Return [X, Y] of the center of cell containing provided text 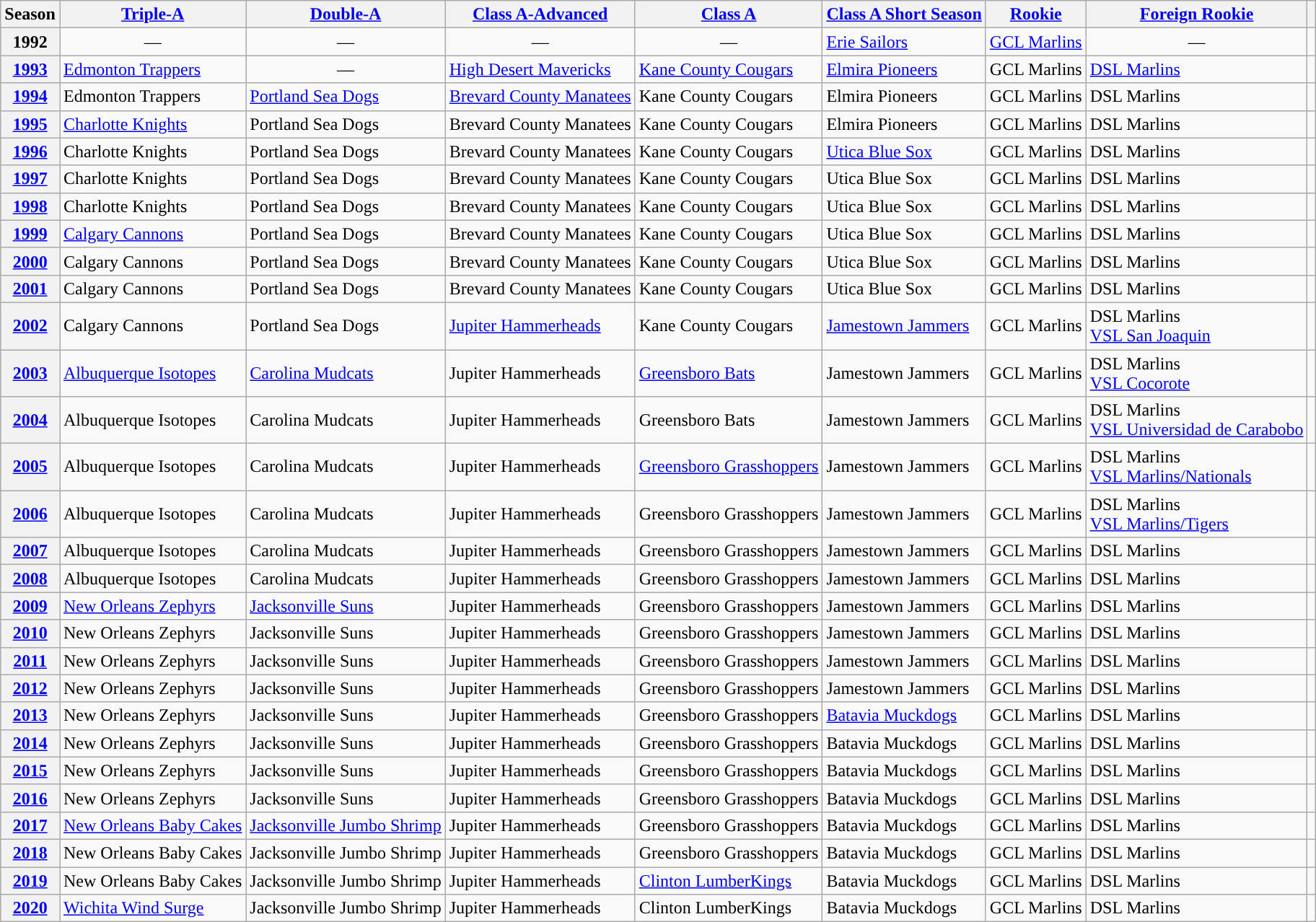
1993 [30, 69]
1994 [30, 97]
Season [30, 14]
1995 [30, 124]
2013 [30, 716]
DSL MarlinsVSL Universidad de Carabobo [1196, 420]
1998 [30, 206]
2000 [30, 261]
2005 [30, 467]
Foreign Rookie [1196, 14]
1996 [30, 152]
2008 [30, 579]
Rookie [1036, 14]
2012 [30, 688]
1999 [30, 234]
Class A Short Season [904, 14]
DSL MarlinsVSL Marlins/Tigers [1196, 514]
Erie Sailors [904, 42]
DSL MarlinsVSL San Joaquin [1196, 326]
2011 [30, 661]
Wichita Wind Surge [152, 908]
2020 [30, 908]
2014 [30, 743]
2018 [30, 853]
Triple-A [152, 14]
2006 [30, 514]
2007 [30, 551]
Double-A [346, 14]
2003 [30, 372]
2015 [30, 770]
2002 [30, 326]
High Desert Mavericks [540, 69]
DSL MarlinsVSL Marlins/Nationals [1196, 467]
2009 [30, 606]
2004 [30, 420]
2010 [30, 633]
Class A [729, 14]
2017 [30, 825]
DSL MarlinsVSL Cocorote [1196, 372]
1992 [30, 42]
2019 [30, 881]
2016 [30, 798]
2001 [30, 289]
Class A-Advanced [540, 14]
1997 [30, 179]
